For the text-containing cell, return its midpoint in (x, y) coordinate format. 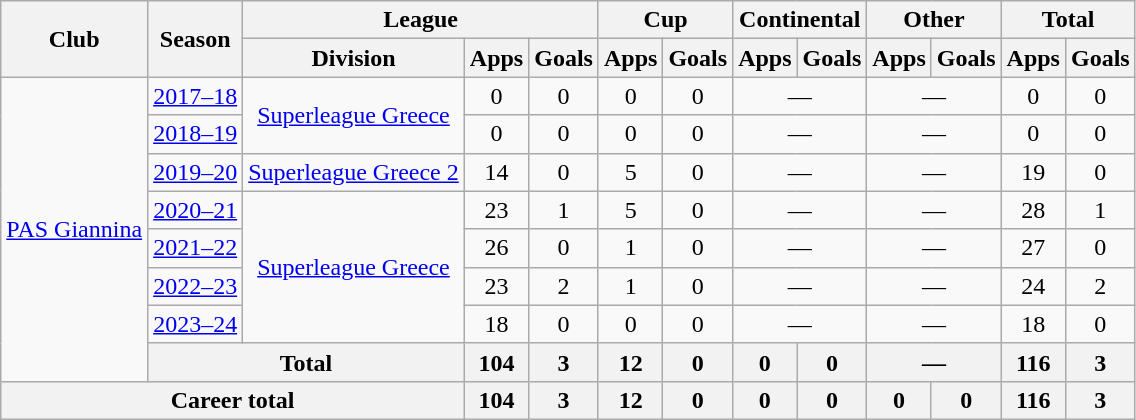
Division (354, 58)
2020–21 (196, 210)
27 (1033, 248)
19 (1033, 172)
2021–22 (196, 248)
2022–23 (196, 286)
Season (196, 39)
League (421, 20)
2019–20 (196, 172)
Cup (665, 20)
Superleague Greece 2 (354, 172)
26 (496, 248)
2017–18 (196, 96)
2018–19 (196, 134)
Continental (800, 20)
Career total (233, 400)
Other (934, 20)
28 (1033, 210)
2023–24 (196, 324)
14 (496, 172)
PAS Giannina (74, 229)
24 (1033, 286)
Club (74, 39)
